Return the (x, y) coordinate for the center point of the cell that contains the specified text.  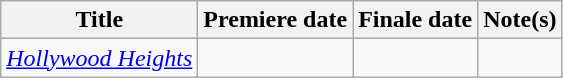
Title (100, 20)
Finale date (416, 20)
Premiere date (276, 20)
Note(s) (520, 20)
Hollywood Heights (100, 58)
